Capture the cell that displays the provided text and extract its [X, Y] central coordinate. 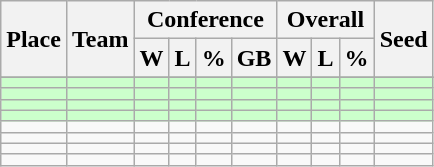
GB [254, 58]
Conference [206, 20]
Team [100, 39]
Seed [404, 39]
Overall [326, 20]
Place [34, 39]
